Scan for the cell matching the given text and deliver its (x, y) coordinate at center. 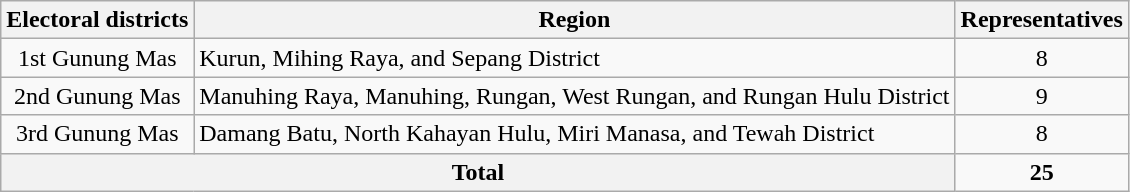
25 (1042, 172)
Total (478, 172)
3rd Gunung Mas (98, 134)
Kurun, Mihing Raya, and Sepang District (574, 58)
9 (1042, 96)
2nd Gunung Mas (98, 96)
Representatives (1042, 20)
Region (574, 20)
Electoral districts (98, 20)
Manuhing Raya, Manuhing, Rungan, West Rungan, and Rungan Hulu District (574, 96)
1st Gunung Mas (98, 58)
Damang Batu, North Kahayan Hulu, Miri Manasa, and Tewah District (574, 134)
